Pinpoint the cell where the given text exists, returning its (x, y) midpoint coordinate. 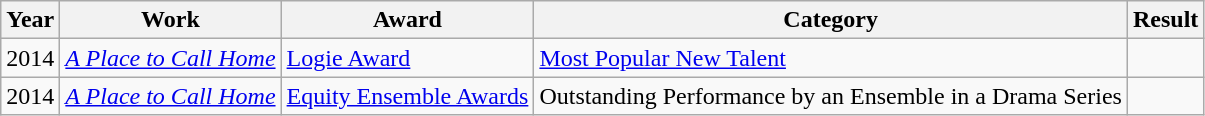
Award (408, 20)
Work (170, 20)
Logie Award (408, 58)
Category (831, 20)
Outstanding Performance by an Ensemble in a Drama Series (831, 96)
Equity Ensemble Awards (408, 96)
Year (30, 20)
Most Popular New Talent (831, 58)
Result (1165, 20)
